Pinpoint the cell where the given text exists, returning its [X, Y] midpoint coordinate. 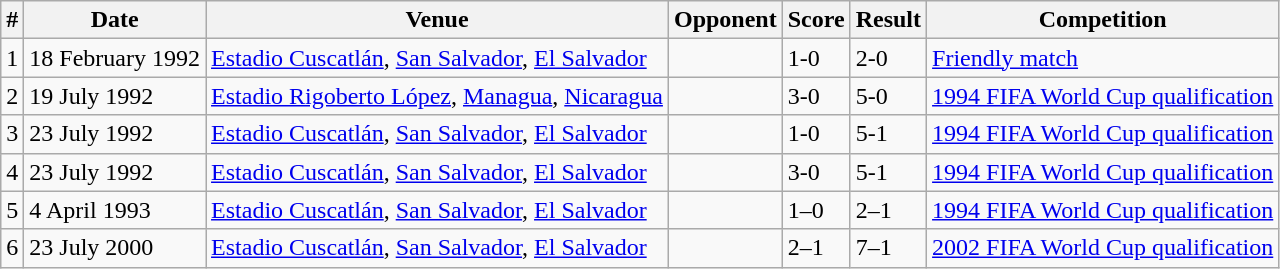
Venue [438, 20]
23 July 2000 [115, 248]
Estadio Rigoberto López, Managua, Nicaragua [438, 96]
4 April 1993 [115, 210]
1 [12, 58]
2-0 [888, 58]
5-0 [888, 96]
Competition [1103, 20]
4 [12, 172]
Score [816, 20]
6 [12, 248]
Result [888, 20]
1–0 [816, 210]
3 [12, 134]
Friendly match [1103, 58]
Date [115, 20]
# [12, 20]
19 July 1992 [115, 96]
7–1 [888, 248]
Opponent [725, 20]
18 February 1992 [115, 58]
5 [12, 210]
2002 FIFA World Cup qualification [1103, 248]
2 [12, 96]
